Return the [x, y] coordinate for the center point of the cell that contains the specified text.  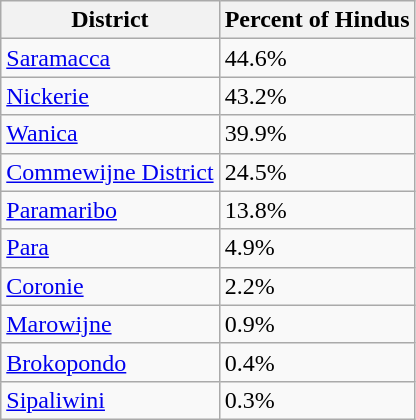
Wanica [110, 134]
4.9% [317, 248]
Sipaliwini [110, 400]
Nickerie [110, 96]
13.8% [317, 210]
44.6% [317, 58]
District [110, 20]
Para [110, 248]
43.2% [317, 96]
0.4% [317, 362]
Coronie [110, 286]
24.5% [317, 172]
39.9% [317, 134]
Commewijne District [110, 172]
Brokopondo [110, 362]
Saramacca [110, 58]
Marowijne [110, 324]
0.3% [317, 400]
0.9% [317, 324]
Paramaribo [110, 210]
2.2% [317, 286]
Percent of Hindus [317, 20]
